Return (x, y) of the center of cell containing provided text 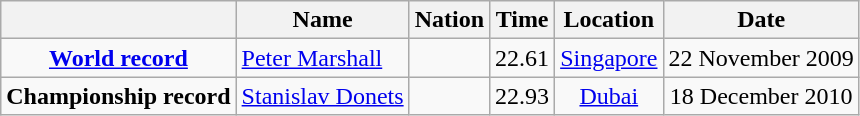
Time (522, 20)
Stanislav Donets (322, 96)
Peter Marshall (322, 58)
Championship record (118, 96)
22.93 (522, 96)
Location (609, 20)
18 December 2010 (761, 96)
22.61 (522, 58)
Nation (449, 20)
Dubai (609, 96)
Singapore (609, 58)
Date (761, 20)
World record (118, 58)
22 November 2009 (761, 58)
Name (322, 20)
